Determine the [X, Y] coordinate at the center of the cell enclosing the given text.  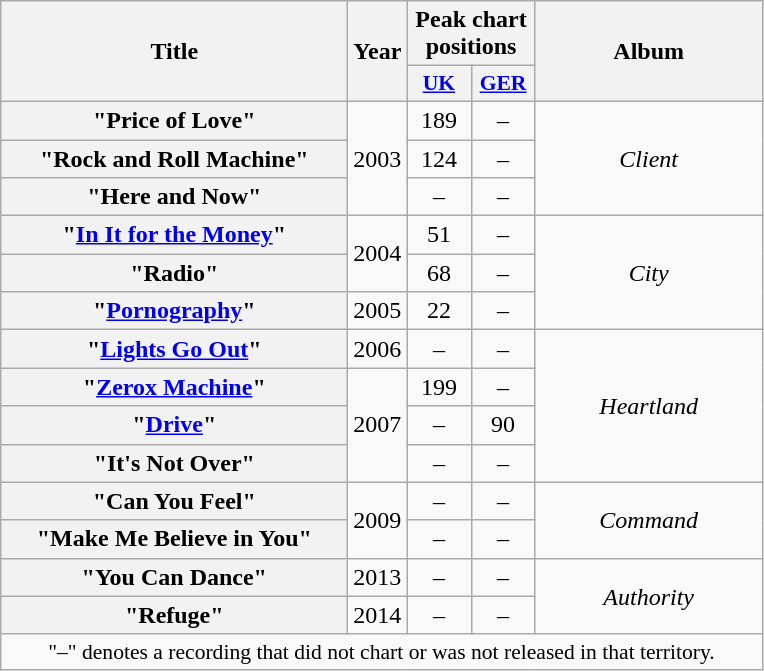
City [648, 273]
"In It for the Money" [174, 235]
"Price of Love" [174, 120]
"Refuge" [174, 615]
UK [439, 84]
2006 [378, 349]
Album [648, 52]
22 [439, 311]
2007 [378, 425]
GER [503, 84]
2014 [378, 615]
124 [439, 159]
"Lights Go Out" [174, 349]
2009 [378, 520]
"You Can Dance" [174, 577]
"Can You Feel" [174, 501]
2003 [378, 158]
"Here and Now" [174, 197]
Year [378, 52]
"Zerox Machine" [174, 387]
90 [503, 425]
Client [648, 158]
2004 [378, 254]
"It's Not Over" [174, 463]
"Rock and Roll Machine" [174, 159]
Peak chart positions [471, 34]
"Make Me Believe in You" [174, 539]
199 [439, 387]
68 [439, 273]
"Drive" [174, 425]
"–" denotes a recording that did not chart or was not released in that territory. [382, 652]
"Radio" [174, 273]
51 [439, 235]
2005 [378, 311]
Heartland [648, 406]
"Pornography" [174, 311]
Command [648, 520]
Authority [648, 596]
2013 [378, 577]
189 [439, 120]
Title [174, 52]
